Pinpoint the cell where the given text exists, returning its [X, Y] midpoint coordinate. 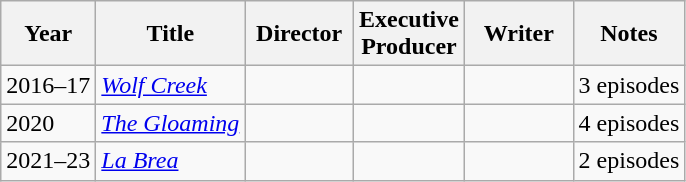
La Brea [170, 161]
4 episodes [629, 123]
ExecutiveProducer [408, 34]
2016–17 [48, 85]
Writer [518, 34]
3 episodes [629, 85]
Wolf Creek [170, 85]
2 episodes [629, 161]
2021–23 [48, 161]
Director [300, 34]
Title [170, 34]
The Gloaming [170, 123]
2020 [48, 123]
Notes [629, 34]
Year [48, 34]
